Return the [X, Y] coordinate for the center point of the cell that contains the specified text.  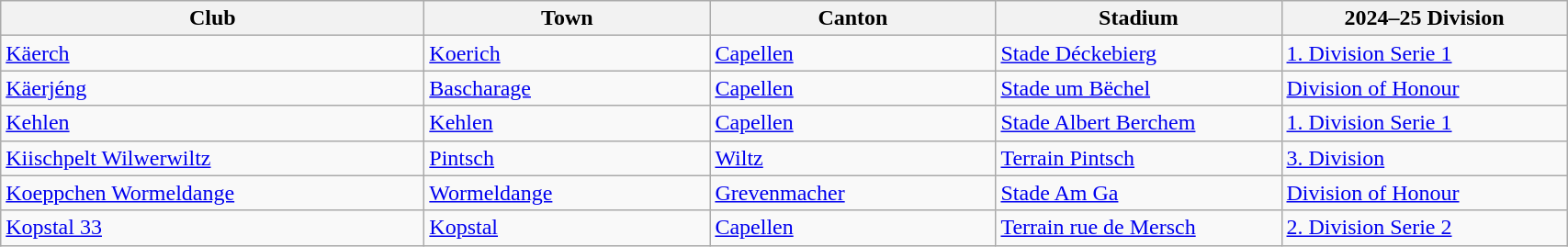
Stade um Bëchel [1139, 88]
Stade Déckebierg [1139, 53]
Käerch [213, 53]
2. Division Serie 2 [1424, 228]
Kiischpelt Wilwerwiltz [213, 158]
Stade Am Ga [1139, 193]
Canton [852, 18]
Club [213, 18]
Grevenmacher [852, 193]
Town [568, 18]
Terrain rue de Mersch [1139, 228]
3. Division [1424, 158]
Bascharage [568, 88]
Kopstal [568, 228]
Kopstal 33 [213, 228]
Koeppchen Wormeldange [213, 193]
Wiltz [852, 158]
Pintsch [568, 158]
2024–25 Division [1424, 18]
Käerjéng [213, 88]
Terrain Pintsch [1139, 158]
Wormeldange [568, 193]
Koerich [568, 53]
Stade Albert Berchem [1139, 123]
Stadium [1139, 18]
